Detect which cell encompasses the target text, then output its [X, Y] center coordinate. 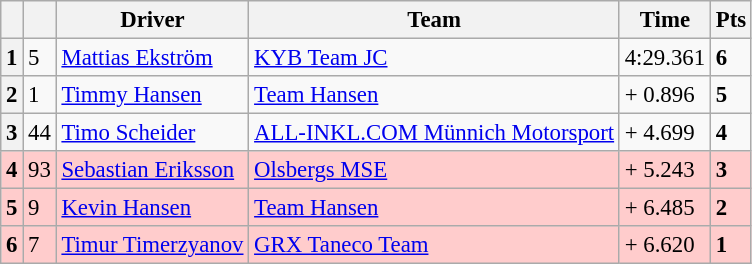
Kevin Hansen [152, 208]
Timo Scheider [152, 133]
9 [40, 208]
Timmy Hansen [152, 95]
+ 0.896 [664, 95]
Team [434, 20]
4:29.361 [664, 58]
Time [664, 20]
+ 5.243 [664, 170]
44 [40, 133]
Mattias Ekström [152, 58]
Pts [730, 20]
Olsbergs MSE [434, 170]
Sebastian Eriksson [152, 170]
+ 6.485 [664, 208]
+ 4.699 [664, 133]
Timur Timerzyanov [152, 245]
93 [40, 170]
7 [40, 245]
KYB Team JC [434, 58]
GRX Taneco Team [434, 245]
Driver [152, 20]
ALL-INKL.COM Münnich Motorsport [434, 133]
+ 6.620 [664, 245]
